Extract the (x, y) coordinate from the center of the cell holding the provided text.  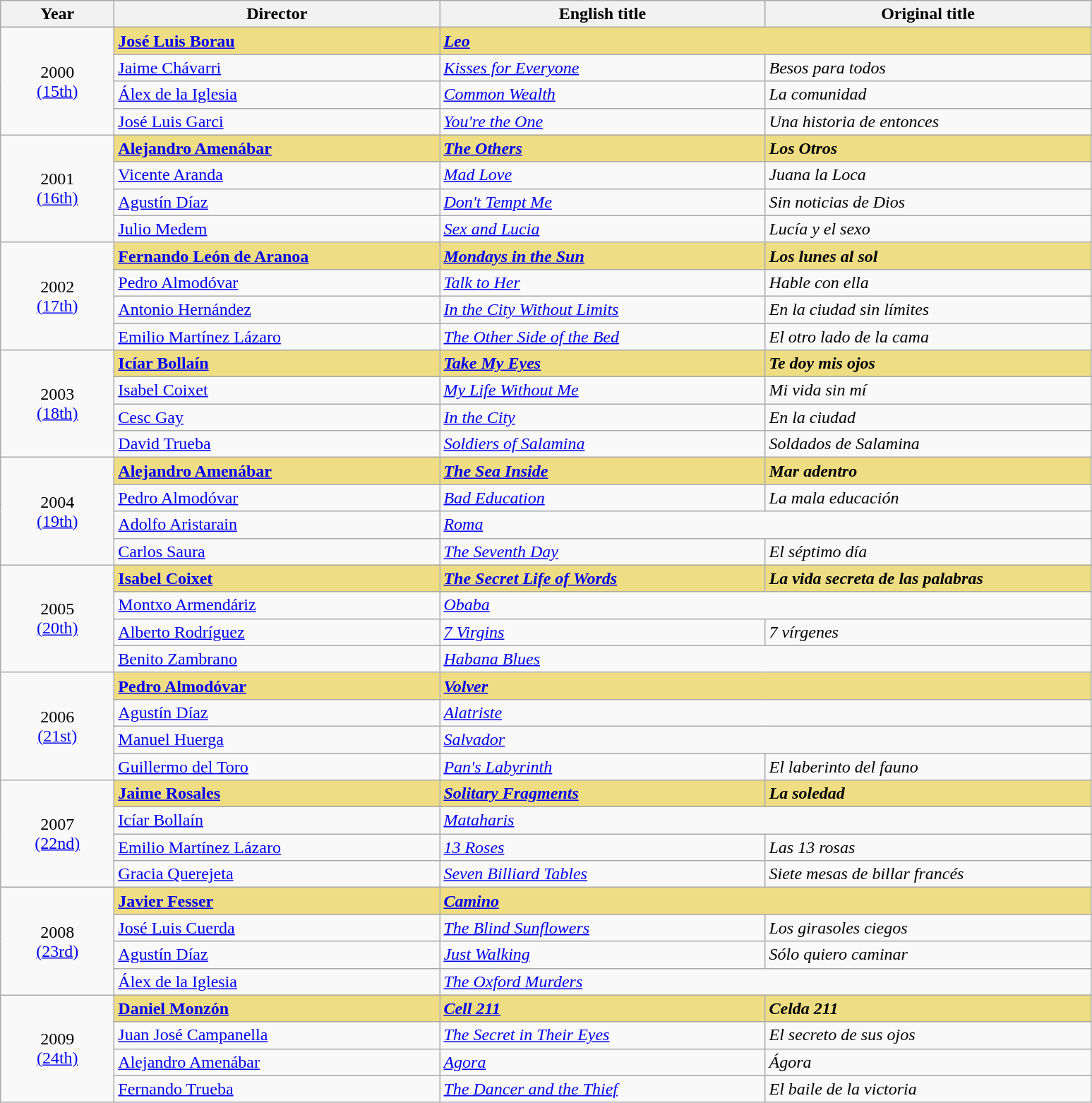
Montxo Armendáriz (277, 605)
Mataharis (765, 821)
Bad Education (603, 498)
En la ciudad (928, 417)
The Oxford Murders (765, 982)
2000(15th) (58, 81)
Juan José Campanella (277, 1035)
La vida secreta de las palabras (928, 578)
7 vírgenes (928, 632)
Carlos Saura (277, 551)
Lucía y el sexo (928, 229)
Just Walking (603, 955)
Cell 211 (603, 1008)
2005(20th) (58, 619)
Year (58, 14)
El laberinto del fauno (928, 766)
7 Virgins (603, 632)
The Blind Sunflowers (603, 928)
Javier Fesser (277, 901)
2002(17th) (58, 296)
David Trueba (277, 444)
In the City (603, 417)
2004(19th) (58, 511)
Cesc Gay (277, 417)
Mar adentro (928, 471)
Una historia de entonces (928, 121)
Los Otros (928, 148)
Habana Blues (765, 659)
Mad Love (603, 175)
Volver (765, 686)
Salvador (765, 739)
2003(18th) (58, 404)
The Dancer and the Thief (603, 1089)
2009(24th) (58, 1049)
Siete mesas de billar francés (928, 874)
Pan's Labyrinth (603, 766)
Common Wealth (603, 95)
In the City Without Limits (603, 309)
Antonio Hernández (277, 309)
Sin noticias de Dios (928, 202)
Leo (765, 41)
2006(21st) (58, 726)
Juana la Loca (928, 175)
José Luis Cuerda (277, 928)
Solitary Fragments (603, 794)
José Luis Borau (277, 41)
Soldados de Salamina (928, 444)
Soldiers of Salamina (603, 444)
Obaba (765, 605)
Seven Billiard Tables (603, 874)
Julio Medem (277, 229)
José Luis Garci (277, 121)
Daniel Monzón (277, 1008)
El otro lado de la cama (928, 337)
Take My Eyes (603, 364)
La soledad (928, 794)
Las 13 rosas (928, 847)
The Seventh Day (603, 551)
Alberto Rodríguez (277, 632)
Te doy mis ojos (928, 364)
Jaime Rosales (277, 794)
The Secret in Their Eyes (603, 1035)
Sólo quiero caminar (928, 955)
La comunidad (928, 95)
Talk to Her (603, 282)
English title (603, 14)
La mala educación (928, 498)
Los girasoles ciegos (928, 928)
Gracia Querejeta (277, 874)
Mondays in the Sun (603, 256)
13 Roses (603, 847)
Original title (928, 14)
Benito Zambrano (277, 659)
2007(22nd) (58, 834)
Camino (765, 901)
Adolfo Aristarain (277, 525)
Guillermo del Toro (277, 766)
2008(23rd) (58, 941)
Vicente Aranda (277, 175)
Roma (765, 525)
2001(16th) (58, 189)
El séptimo día (928, 551)
Sex and Lucia (603, 229)
En la ciudad sin límites (928, 309)
The Other Side of the Bed (603, 337)
You're the One (603, 121)
Besos para todos (928, 68)
Kisses for Everyone (603, 68)
Ágora (928, 1062)
Fernando Trueba (277, 1089)
Fernando León de Aranoa (277, 256)
Jaime Chávarri (277, 68)
Hable con ella (928, 282)
El baile de la victoria (928, 1089)
The Others (603, 148)
Mi vida sin mí (928, 390)
My Life Without Me (603, 390)
Los lunes al sol (928, 256)
El secreto de sus ojos (928, 1035)
Don't Tempt Me (603, 202)
Agora (603, 1062)
Manuel Huerga (277, 739)
Celda 211 (928, 1008)
Alatriste (765, 713)
Director (277, 14)
The Sea Inside (603, 471)
The Secret Life of Words (603, 578)
